Identify which cell holds the provided text, then report its (X, Y) central coordinate. 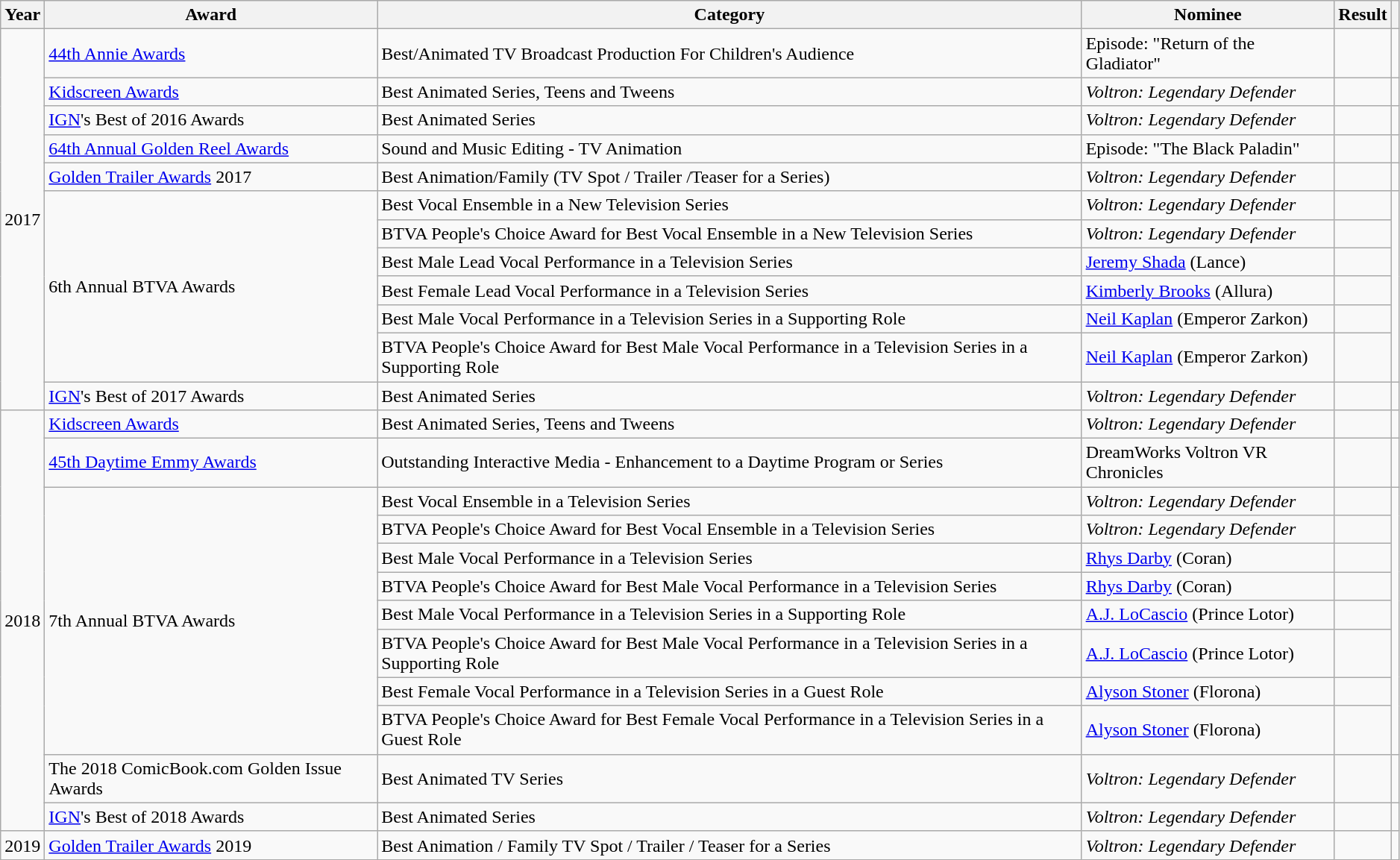
6th Annual BTVA Awards (211, 286)
Best Female Lead Vocal Performance in a Television Series (729, 290)
Episode: "Return of the Gladiator" (1208, 54)
Best Animation / Family TV Spot / Trailer / Teaser for a Series (729, 845)
DreamWorks Voltron VR Chronicles (1208, 462)
45th Daytime Emmy Awards (211, 462)
Best Male Vocal Performance in a Television Series (729, 558)
Golden Trailer Awards 2017 (211, 177)
Kimberly Brooks (Allura) (1208, 290)
64th Annual Golden Reel Awards (211, 148)
IGN's Best of 2016 Awards (211, 120)
Best Animation/Family (TV Spot / Trailer /Teaser for a Series) (729, 177)
Best Vocal Ensemble in a Television Series (729, 501)
Best/Animated TV Broadcast Production For Children's Audience (729, 54)
2019 (22, 845)
Best Male Lead Vocal Performance in a Television Series (729, 262)
Nominee (1208, 15)
Sound and Music Editing - TV Animation (729, 148)
2017 (22, 219)
Year (22, 15)
Outstanding Interactive Media - Enhancement to a Daytime Program or Series (729, 462)
Golden Trailer Awards 2019 (211, 845)
2018 (22, 621)
44th Annie Awards (211, 54)
Result (1363, 15)
Best Vocal Ensemble in a New Television Series (729, 205)
7th Annual BTVA Awards (211, 621)
Best Female Vocal Performance in a Television Series in a Guest Role (729, 691)
BTVA People's Choice Award for Best Vocal Ensemble in a Television Series (729, 530)
BTVA People's Choice Award for Best Female Vocal Performance in a Television Series in a Guest Role (729, 729)
Award (211, 15)
BTVA People's Choice Award for Best Vocal Ensemble in a New Television Series (729, 233)
IGN's Best of 2018 Awards (211, 817)
The 2018 ComicBook.com Golden Issue Awards (211, 779)
BTVA People's Choice Award for Best Male Vocal Performance in a Television Series (729, 586)
Jeremy Shada (Lance) (1208, 262)
IGN's Best of 2017 Awards (211, 396)
Category (729, 15)
Episode: "The Black Paladin" (1208, 148)
Best Animated TV Series (729, 779)
